Detect which cell encompasses the target text, then output its (X, Y) center coordinate. 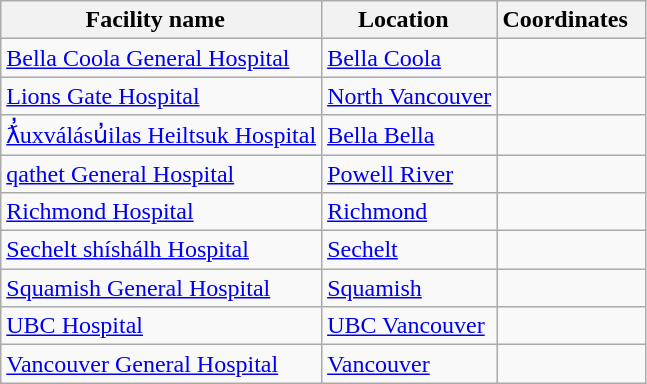
Facility name (162, 20)
ƛ̓uxválásu̓ilas Heiltsuk Hospital (162, 135)
Location (410, 20)
Squamish General Hospital (162, 288)
Coordinates (571, 20)
Vancouver (410, 364)
Powell River (410, 173)
Bella Bella (410, 135)
qathet General Hospital (162, 173)
Richmond (410, 212)
UBC Hospital (162, 326)
Sechelt (410, 250)
UBC Vancouver (410, 326)
Vancouver General Hospital (162, 364)
Sechelt shíshálh Hospital (162, 250)
Bella Coola General Hospital (162, 58)
Richmond Hospital (162, 212)
Bella Coola (410, 58)
Lions Gate Hospital (162, 96)
North Vancouver (410, 96)
Squamish (410, 288)
